Extract the (x, y) coordinate from the center of the cell holding the provided text.  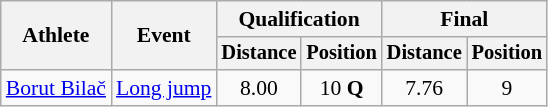
7.76 (424, 88)
10 Q (341, 88)
8.00 (258, 88)
Borut Bilač (56, 88)
Qualification (298, 19)
Long jump (164, 88)
Athlete (56, 36)
9 (507, 88)
Final (464, 19)
Event (164, 36)
